Search for the cell housing the specified text and yield its [X, Y] center coordinate. 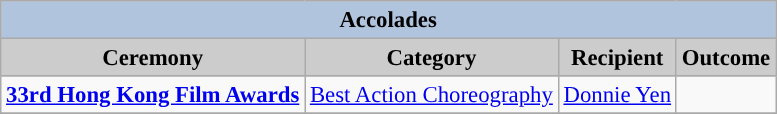
Donnie Yen [617, 95]
Ceremony [153, 58]
Best Action Choreography [432, 95]
33rd Hong Kong Film Awards [153, 95]
Accolades [388, 20]
Category [432, 58]
Outcome [726, 58]
Recipient [617, 58]
